Locate the cell with the specified text and output its (x, y) center coordinate. 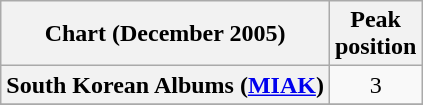
Peakposition (375, 34)
South Korean Albums (MIAK) (166, 85)
Chart (December 2005) (166, 34)
3 (375, 85)
